Capture the cell that displays the provided text and extract its [x, y] central coordinate. 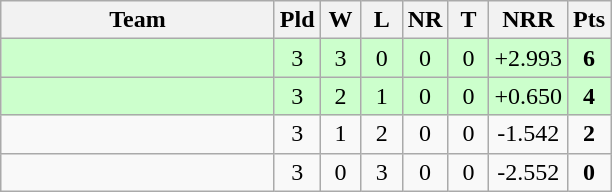
Pld [297, 20]
+0.650 [528, 96]
-2.552 [528, 172]
6 [590, 58]
NRR [528, 20]
Team [138, 20]
4 [590, 96]
+2.993 [528, 58]
T [468, 20]
-1.542 [528, 134]
W [340, 20]
NR [425, 20]
L [382, 20]
Pts [590, 20]
